From the cell containing the given text, extract its center point as (X, Y) coordinate. 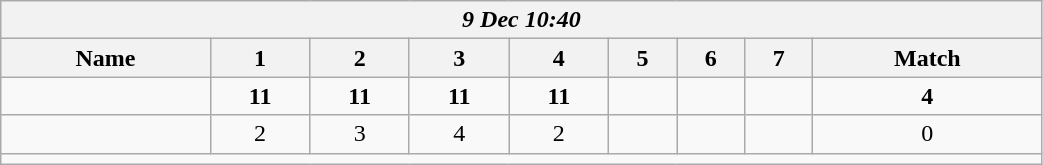
1 (260, 58)
0 (928, 134)
Name (106, 58)
7 (779, 58)
Match (928, 58)
9 Dec 10:40 (522, 20)
6 (711, 58)
5 (643, 58)
